For the text-containing cell, return its midpoint in [x, y] coordinate format. 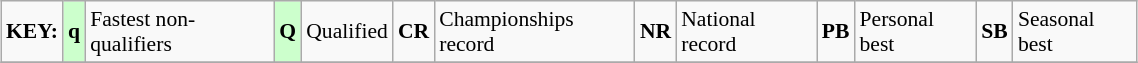
Qualified [347, 32]
PB [836, 32]
KEY: [32, 32]
CR [414, 32]
NR [656, 32]
National record [746, 32]
Q [288, 32]
Seasonal best [1075, 32]
Personal best [916, 32]
Fastest non-qualifiers [180, 32]
SB [994, 32]
Championships record [534, 32]
q [74, 32]
